Provide the (x, y) coordinate of the cell's center where the given text is located.  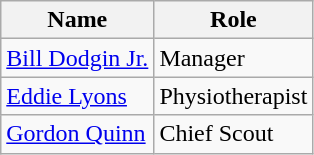
Manager (234, 58)
Role (234, 20)
Eddie Lyons (78, 96)
Bill Dodgin Jr. (78, 58)
Gordon Quinn (78, 134)
Chief Scout (234, 134)
Physiotherapist (234, 96)
Name (78, 20)
